Extract the [x, y] coordinate from the center of the cell holding the provided text.  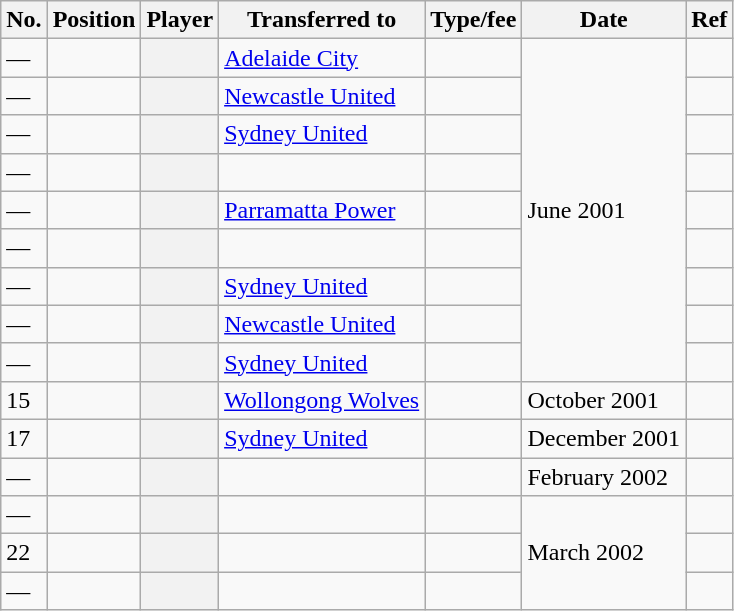
Transferred to [322, 20]
October 2001 [604, 400]
22 [24, 553]
Position [94, 20]
Wollongong Wolves [322, 400]
Player [180, 20]
Type/fee [474, 20]
March 2002 [604, 553]
Date [604, 20]
June 2001 [604, 210]
17 [24, 438]
December 2001 [604, 438]
No. [24, 20]
Parramatta Power [322, 210]
February 2002 [604, 477]
Adelaide City [322, 58]
15 [24, 400]
Ref [710, 20]
